For the text-containing cell, return its midpoint in (X, Y) coordinate format. 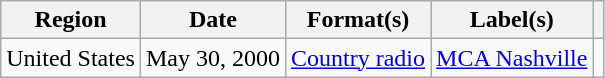
Date (212, 20)
Country radio (358, 58)
MCA Nashville (512, 58)
Region (71, 20)
Label(s) (512, 20)
United States (71, 58)
Format(s) (358, 20)
May 30, 2000 (212, 58)
